Return (x, y) of the center of cell containing provided text 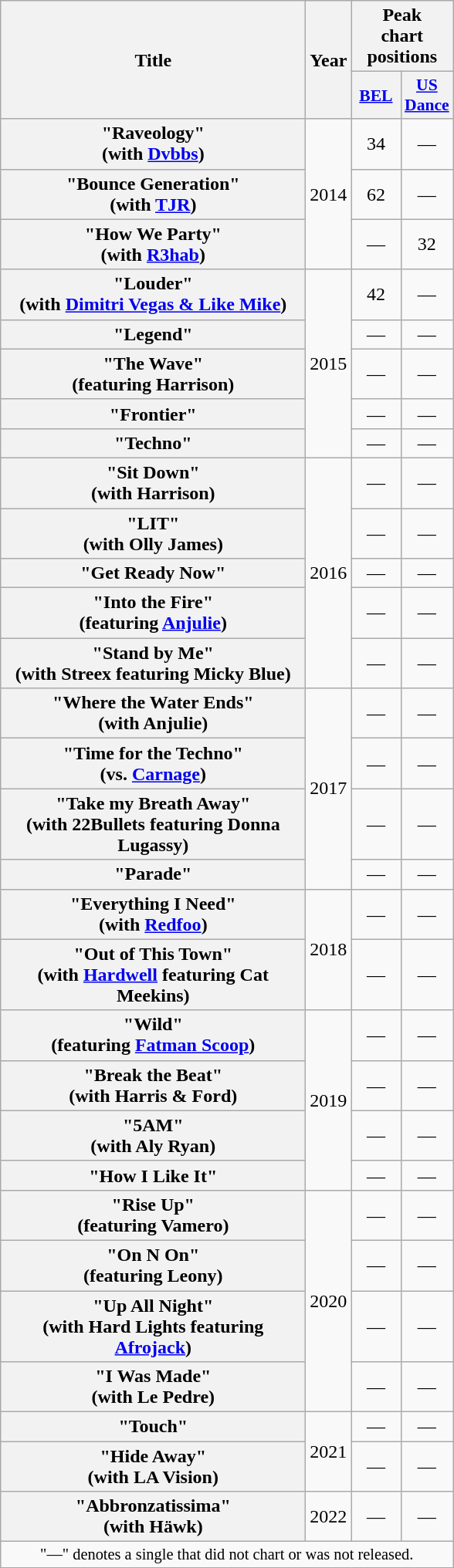
"Where the Water Ends"(with Anjulie) (153, 713)
2021 (329, 1452)
"I Was Made" (with Le Pedre) (153, 1387)
"Parade" (153, 874)
2014 (329, 194)
"Time for the Techno"(vs. Carnage) (153, 764)
"Break the Beat" (with Harris & Ford) (153, 1085)
"How I Like It" (153, 1175)
"Abbronzatissima" (with Häwk) (153, 1517)
"Rise Up" (featuring Vamero) (153, 1215)
"Legend" (153, 334)
"Bounce Generation"(with TJR) (153, 194)
"5AM" (with Aly Ryan) (153, 1136)
Title (153, 60)
62 (376, 194)
Peakchartpositions (402, 36)
"Stand by Me"(with Streex featuring Micky Blue) (153, 664)
2020 (329, 1301)
"Out of This Town" (with Hardwell featuring Cat Meekins) (153, 975)
"How We Party"(with R3hab) (153, 244)
2018 (329, 949)
2015 (329, 363)
"Get Ready Now" (153, 573)
BEL (376, 96)
"Into the Fire"(featuring Anjulie) (153, 613)
2017 (329, 789)
"Touch" (153, 1427)
US Dance (427, 96)
"Take my Breath Away"(with 22Bullets featuring Donna Lugassy) (153, 824)
"Up All Night" (with Hard Lights featuring Afrojack) (153, 1326)
"LIT"(with Olly James) (153, 532)
"Sit Down"(with Harrison) (153, 483)
2022 (329, 1517)
"Raveology"(with Dvbbs) (153, 144)
"The Wave"(featuring Harrison) (153, 373)
2019 (329, 1100)
"Frontier" (153, 414)
"Wild" (featuring Fatman Scoop) (153, 1036)
2016 (329, 573)
Year (329, 60)
"On N On" (featuring Leony) (153, 1266)
32 (427, 244)
"Louder"(with Dimitri Vegas & Like Mike) (153, 295)
"—" denotes a single that did not chart or was not released. (227, 1555)
"Techno" (153, 443)
"Everything I Need"(with Redfoo) (153, 914)
34 (376, 144)
"Hide Away" (with LA Vision) (153, 1466)
42 (376, 295)
